Find where the given text appears and provide that cell's center as (X, Y) coordinate. 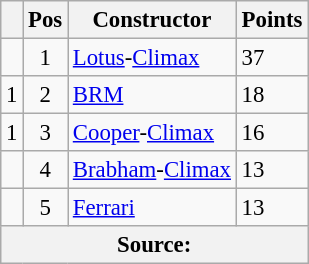
Cooper-Climax (152, 133)
4 (46, 170)
16 (272, 133)
37 (272, 58)
Constructor (152, 20)
5 (46, 208)
BRM (152, 95)
Pos (46, 20)
Ferrari (152, 208)
Source: (154, 245)
18 (272, 95)
Brabham-Climax (152, 170)
Lotus-Climax (152, 58)
3 (46, 133)
2 (46, 95)
Points (272, 20)
